Detect which cell encompasses the target text, then output its (x, y) center coordinate. 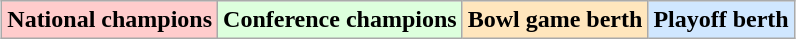
Bowl game berth (555, 20)
Conference champions (340, 20)
Playoff berth (721, 20)
National champions (110, 20)
